Identify which cell holds the provided text, then report its (x, y) central coordinate. 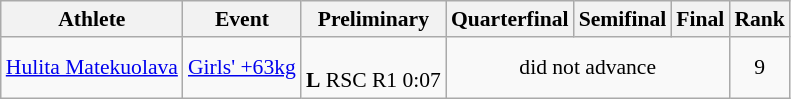
Hulita Matekuolava (92, 68)
Semifinal (623, 19)
Final (700, 19)
Rank (760, 19)
Preliminary (374, 19)
Event (242, 19)
did not advance (588, 68)
Quarterfinal (510, 19)
9 (760, 68)
L RSC R1 0:07 (374, 68)
Girls' +63kg (242, 68)
Athlete (92, 19)
